Extract the (X, Y) coordinate from the center of the cell holding the provided text.  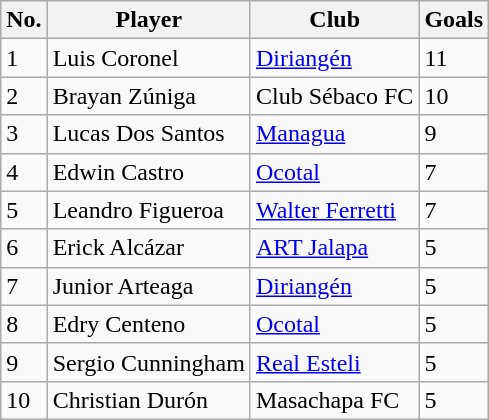
Leandro Figueroa (148, 210)
Goals (454, 20)
2 (24, 96)
No. (24, 20)
ART Jalapa (334, 248)
Edry Centeno (148, 324)
Lucas Dos Santos (148, 134)
Erick Alcázar (148, 248)
Masachapa FC (334, 400)
3 (24, 134)
Walter Ferretti (334, 210)
Managua (334, 134)
Luis Coronel (148, 58)
4 (24, 172)
11 (454, 58)
1 (24, 58)
Junior Arteaga (148, 286)
8 (24, 324)
Club Sébaco FC (334, 96)
6 (24, 248)
Christian Durón (148, 400)
Edwin Castro (148, 172)
Real Esteli (334, 362)
Sergio Cunningham (148, 362)
Brayan Zúniga (148, 96)
Player (148, 20)
Club (334, 20)
